Scan for the cell matching the given text and deliver its (x, y) coordinate at center. 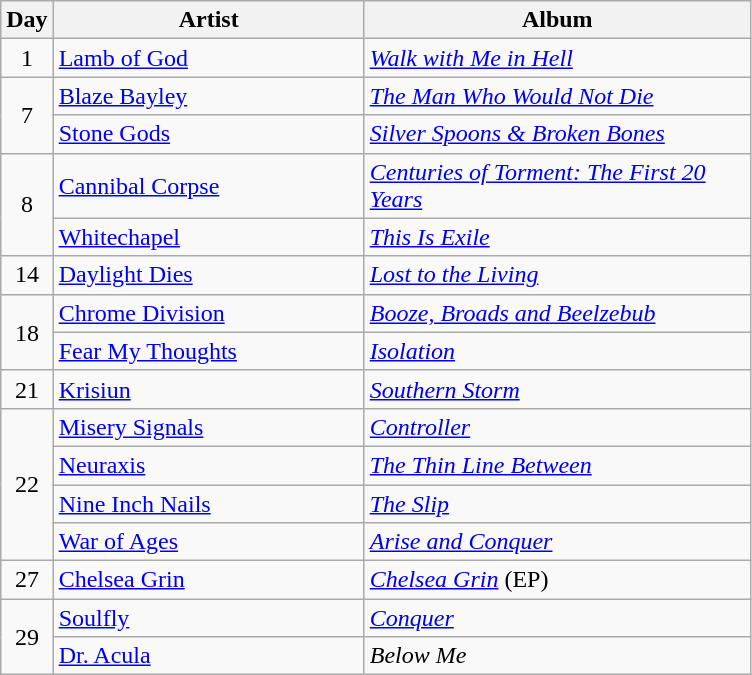
29 (27, 637)
22 (27, 484)
Stone Gods (208, 134)
Below Me (557, 656)
Centuries of Torment: The First 20 Years (557, 186)
Dr. Acula (208, 656)
Album (557, 20)
Neuraxis (208, 465)
Chelsea Grin (208, 580)
Whitechapel (208, 237)
Silver Spoons & Broken Bones (557, 134)
1 (27, 58)
Lost to the Living (557, 275)
8 (27, 204)
This Is Exile (557, 237)
Nine Inch Nails (208, 503)
14 (27, 275)
Controller (557, 427)
War of Ages (208, 542)
7 (27, 115)
Chrome Division (208, 313)
Fear My Thoughts (208, 351)
Blaze Bayley (208, 96)
Daylight Dies (208, 275)
21 (27, 389)
Chelsea Grin (EP) (557, 580)
Southern Storm (557, 389)
Artist (208, 20)
Booze, Broads and Beelzebub (557, 313)
The Man Who Would Not Die (557, 96)
Krisiun (208, 389)
Soulfly (208, 618)
Cannibal Corpse (208, 186)
The Thin Line Between (557, 465)
27 (27, 580)
Lamb of God (208, 58)
Misery Signals (208, 427)
Isolation (557, 351)
18 (27, 332)
Walk with Me in Hell (557, 58)
Conquer (557, 618)
Day (27, 20)
The Slip (557, 503)
Arise and Conquer (557, 542)
